Provide the [X, Y] coordinate of the cell's center where the given text is located.  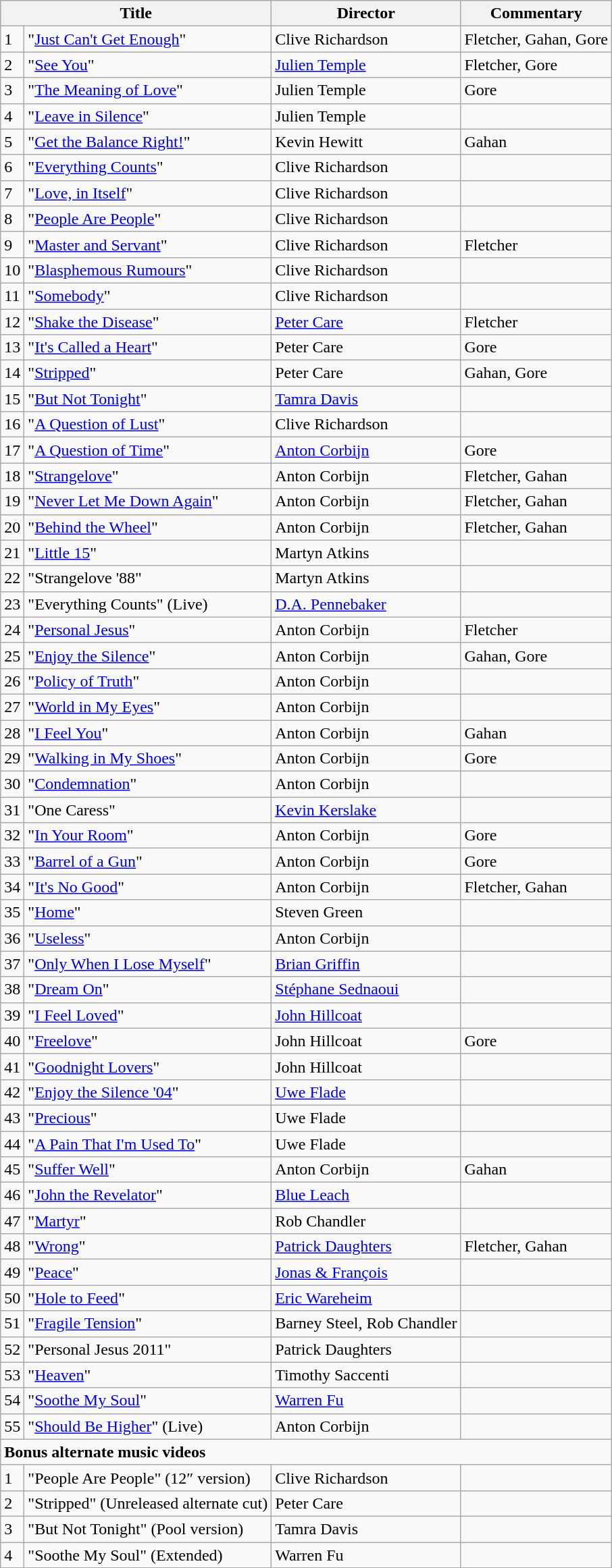
Title [136, 13]
6 [12, 167]
"People Are People" [148, 219]
"One Caress" [148, 810]
"Strangelove '88" [148, 578]
28 [12, 732]
40 [12, 1041]
Brian Griffin [366, 964]
Barney Steel, Rob Chandler [366, 1324]
"Peace" [148, 1272]
"Freelove" [148, 1041]
"But Not Tonight" (Pool version) [148, 1529]
"Soothe My Soul" (Extended) [148, 1555]
Director [366, 13]
36 [12, 938]
32 [12, 836]
5 [12, 142]
Jonas & François [366, 1272]
"People Are People" (12″ version) [148, 1478]
27 [12, 707]
"Personal Jesus 2011" [148, 1349]
"Behind the Wheel" [148, 527]
"Stripped" [148, 373]
"Goodnight Lovers" [148, 1066]
29 [12, 759]
46 [12, 1195]
D.A. Pennebaker [366, 604]
51 [12, 1324]
52 [12, 1349]
"Master and Servant" [148, 244]
54 [12, 1401]
"Soothe My Soul" [148, 1401]
47 [12, 1221]
Eric Wareheim [366, 1298]
"Barrel of a Gun" [148, 861]
10 [12, 270]
Rob Chandler [366, 1221]
Blue Leach [366, 1195]
"Condemnation" [148, 784]
"Never Let Me Down Again" [148, 502]
9 [12, 244]
Kevin Kerslake [366, 810]
31 [12, 810]
"I Feel Loved" [148, 1015]
"A Pain That I'm Used To" [148, 1144]
34 [12, 887]
11 [12, 296]
"Heaven" [148, 1375]
41 [12, 1066]
"Get the Balance Right!" [148, 142]
"A Question of Time" [148, 450]
13 [12, 348]
"Hole to Feed" [148, 1298]
"Martyr" [148, 1221]
"Everything Counts" (Live) [148, 604]
44 [12, 1144]
50 [12, 1298]
"Blasphemous Rumours" [148, 270]
Kevin Hewitt [366, 142]
48 [12, 1247]
"I Feel You" [148, 732]
Timothy Saccenti [366, 1375]
22 [12, 578]
45 [12, 1170]
"Stripped" (Unreleased alternate cut) [148, 1503]
26 [12, 681]
Bonus alternate music videos [307, 1452]
"World in My Eyes" [148, 707]
"But Not Tonight" [148, 399]
23 [12, 604]
20 [12, 527]
"Strangelove" [148, 476]
12 [12, 322]
Stéphane Sednaoui [366, 990]
"See You" [148, 65]
55 [12, 1426]
"Enjoy the Silence '04" [148, 1092]
16 [12, 425]
37 [12, 964]
18 [12, 476]
"In Your Room" [148, 836]
24 [12, 630]
Steven Green [366, 913]
"Home" [148, 913]
"It's Called a Heart" [148, 348]
14 [12, 373]
"Wrong" [148, 1247]
7 [12, 193]
"Suffer Well" [148, 1170]
30 [12, 784]
Fletcher, Gahan, Gore [536, 39]
"A Question of Lust" [148, 425]
"Shake the Disease" [148, 322]
"Policy of Truth" [148, 681]
43 [12, 1118]
"Personal Jesus" [148, 630]
"Just Can't Get Enough" [148, 39]
"John the Revelator" [148, 1195]
"Love, in Itself" [148, 193]
15 [12, 399]
"Walking in My Shoes" [148, 759]
21 [12, 553]
38 [12, 990]
"Little 15" [148, 553]
"Leave in Silence" [148, 116]
"Fragile Tension" [148, 1324]
35 [12, 913]
Commentary [536, 13]
"Somebody" [148, 296]
25 [12, 655]
39 [12, 1015]
19 [12, 502]
"Enjoy the Silence" [148, 655]
49 [12, 1272]
53 [12, 1375]
"Should Be Higher" (Live) [148, 1426]
"Precious" [148, 1118]
"Dream On" [148, 990]
Fletcher, Gore [536, 65]
42 [12, 1092]
17 [12, 450]
"The Meaning of Love" [148, 90]
33 [12, 861]
"Useless" [148, 938]
"Only When I Lose Myself" [148, 964]
"Everything Counts" [148, 167]
8 [12, 219]
"It's No Good" [148, 887]
